Identify which cell holds the provided text, then report its [x, y] central coordinate. 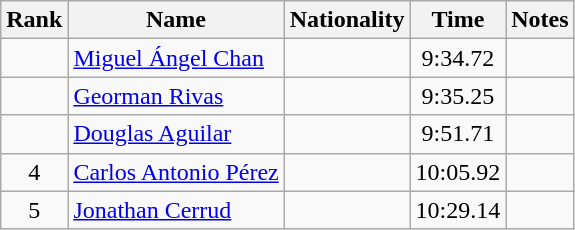
10:29.14 [458, 210]
10:05.92 [458, 172]
Carlos Antonio Pérez [176, 172]
5 [34, 210]
Rank [34, 20]
Georman Rivas [176, 96]
9:35.25 [458, 96]
Name [176, 20]
Time [458, 20]
Nationality [347, 20]
4 [34, 172]
9:34.72 [458, 58]
Douglas Aguilar [176, 134]
Notes [540, 20]
Miguel Ángel Chan [176, 58]
9:51.71 [458, 134]
Jonathan Cerrud [176, 210]
